Identify which cell holds the provided text, then report its [X, Y] central coordinate. 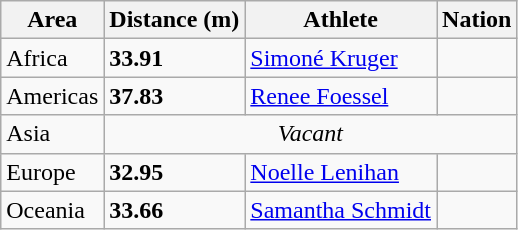
Renee Foessel [341, 96]
32.95 [174, 172]
Noelle Lenihan [341, 172]
Asia [52, 134]
Europe [52, 172]
37.83 [174, 96]
Area [52, 20]
Americas [52, 96]
Vacant [310, 134]
Oceania [52, 210]
33.66 [174, 210]
Simoné Kruger [341, 58]
Athlete [341, 20]
Nation [477, 20]
Distance (m) [174, 20]
Samantha Schmidt [341, 210]
33.91 [174, 58]
Africa [52, 58]
